Output the (x, y) coordinate of the center of the cell containing the given text.  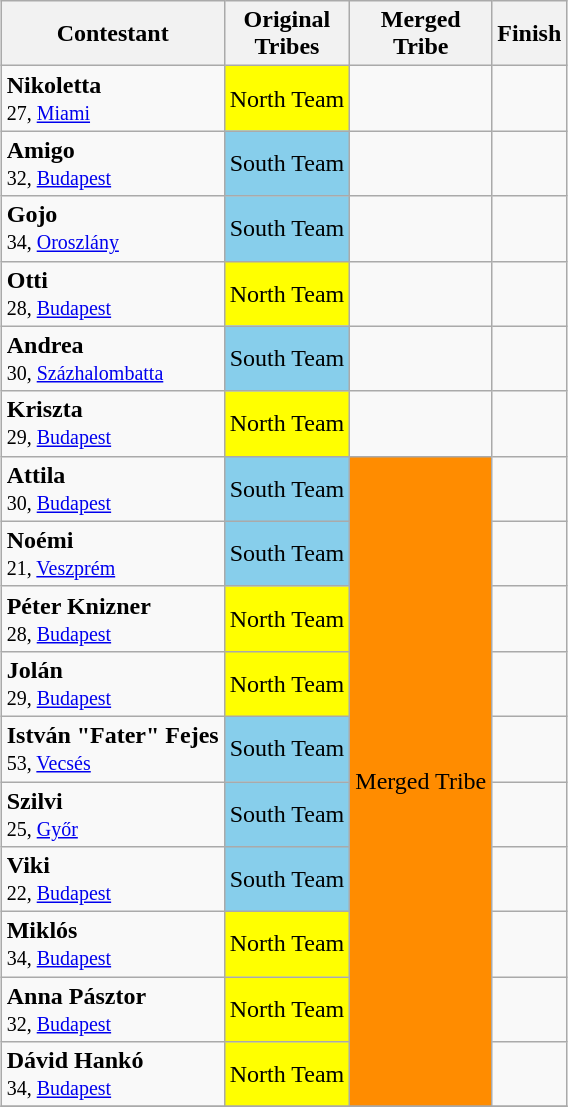
Kriszta29, Budapest (112, 424)
Jolán29, Budapest (112, 684)
Noémi21, Veszprém (112, 554)
Amigo32, Budapest (112, 164)
OriginalTribes (287, 34)
MergedTribe (421, 34)
Szilvi25, Győr (112, 814)
Otti28, Budapest (112, 294)
Gojo34, Oroszlány (112, 228)
Merged Tribe (421, 782)
Contestant (112, 34)
Miklós34, Budapest (112, 944)
Péter Knizner28, Budapest (112, 618)
Viki22, Budapest (112, 880)
Anna Pásztor32, Budapest (112, 1010)
Andrea30, Százhalombatta (112, 358)
Attila30, Budapest (112, 488)
Finish (530, 34)
István "Fater" Fejes53, Vecsés (112, 748)
Nikoletta27, Miami (112, 98)
Dávid Hankó34, Budapest (112, 1074)
